Output the (X, Y) coordinate of the center of the cell containing the given text.  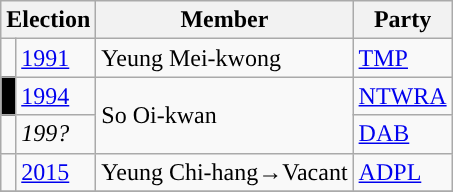
2015 (56, 172)
Party (402, 20)
1991 (56, 58)
Election (48, 20)
TMP (402, 58)
NTWRA (402, 96)
Yeung Chi-hang→Vacant (224, 172)
199? (56, 134)
ADPL (402, 172)
DAB (402, 134)
Yeung Mei-kwong (224, 58)
So Oi-kwan (224, 115)
1994 (56, 96)
Member (224, 20)
